Extract the [X, Y] coordinate from the center of the cell holding the provided text.  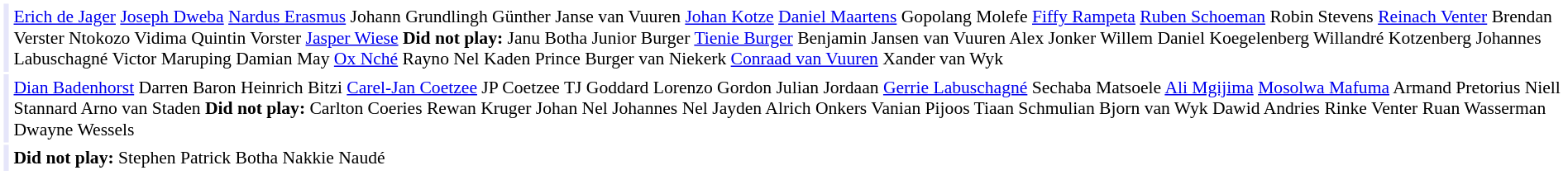
Did not play: Stephen Patrick Botha Nakkie Naudé [788, 158]
